Scan for the cell matching the given text and deliver its (X, Y) coordinate at center. 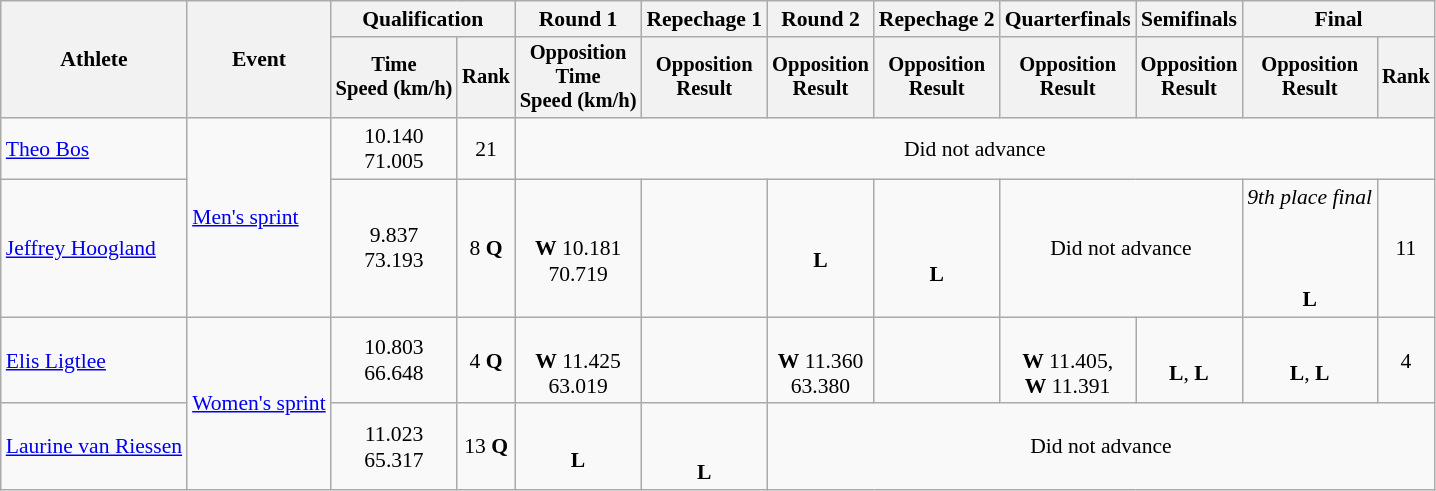
Semifinals (1190, 19)
Women's sprint (259, 404)
Repechage 1 (704, 19)
W 11.42563.019 (578, 360)
11 (1406, 249)
Repechage 2 (937, 19)
Laurine van Riessen (94, 448)
10.14071.005 (394, 148)
Men's sprint (259, 218)
W 11.36063.380 (820, 360)
Elis Ligtlee (94, 360)
Qualification (423, 19)
Theo Bos (94, 148)
9.83773.193 (394, 249)
TimeSpeed (km/h) (394, 78)
W 11.405,W 11.391 (1068, 360)
10.80366.648 (394, 360)
Athlete (94, 60)
Final (1338, 19)
9th place finalL (1310, 249)
11.02365.317 (394, 448)
4 (1406, 360)
W 10.18170.719 (578, 249)
4 Q (486, 360)
Quarterfinals (1068, 19)
OppositionTimeSpeed (km/h) (578, 78)
Round 1 (578, 19)
21 (486, 148)
Round 2 (820, 19)
13 Q (486, 448)
Event (259, 60)
8 Q (486, 249)
Jeffrey Hoogland (94, 249)
